Return the [X, Y] coordinate for the center point of the cell that contains the specified text.  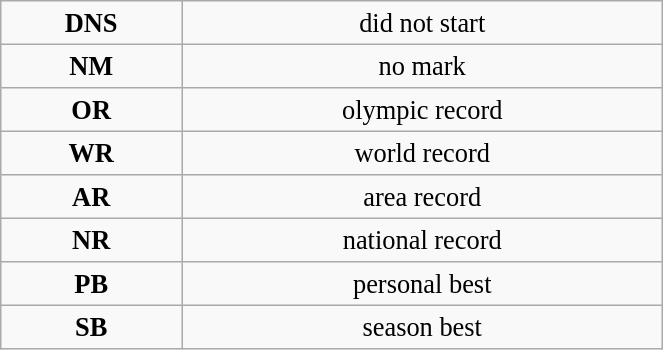
olympic record [422, 109]
DNS [92, 22]
personal best [422, 284]
national record [422, 240]
PB [92, 284]
world record [422, 153]
season best [422, 327]
NR [92, 240]
OR [92, 109]
AR [92, 197]
area record [422, 197]
NM [92, 66]
SB [92, 327]
WR [92, 153]
no mark [422, 66]
did not start [422, 22]
